Determine the (X, Y) coordinate at the center of the cell enclosing the given text.  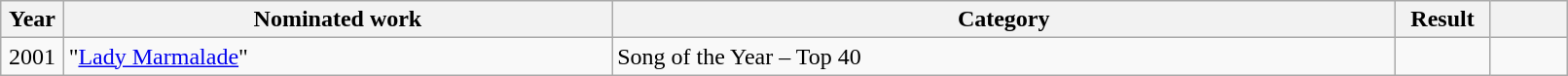
2001 (32, 57)
"Lady Marmalade" (338, 57)
Result (1442, 19)
Song of the Year – Top 40 (1004, 57)
Year (32, 19)
Nominated work (338, 19)
Category (1004, 19)
